Scan for the cell matching the given text and deliver its [X, Y] coordinate at center. 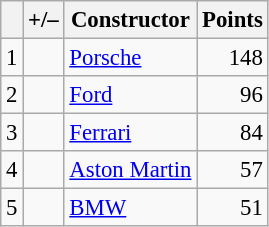
3 [12, 133]
4 [12, 170]
2 [12, 95]
5 [12, 208]
1 [12, 58]
96 [232, 95]
BMW [130, 208]
+/– [44, 20]
Aston Martin [130, 170]
Constructor [130, 20]
Ferrari [130, 133]
57 [232, 170]
148 [232, 58]
Porsche [130, 58]
Ford [130, 95]
51 [232, 208]
84 [232, 133]
Points [232, 20]
